Provide the (X, Y) coordinate of the cell's center where the given text is located.  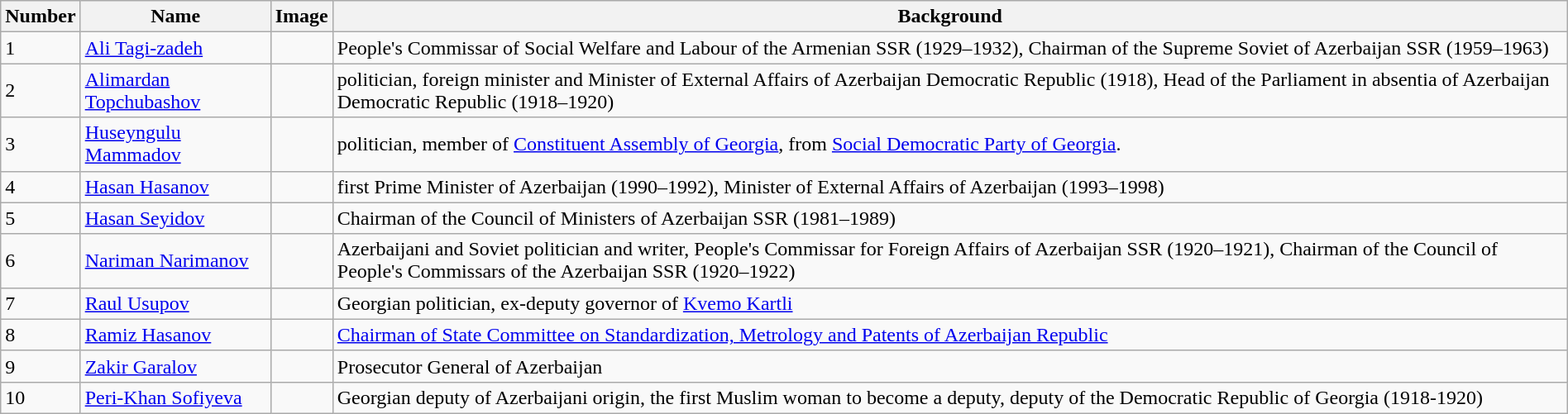
10 (41, 397)
5 (41, 218)
Ali Tagi-zadeh (175, 48)
Name (175, 17)
Background (949, 17)
Chairman of State Committee on Standardization, Metrology and Patents of Azerbaijan Republic (949, 335)
6 (41, 261)
Nariman Narimanov (175, 261)
Hasan Seyidov (175, 218)
4 (41, 187)
Georgian politician, ex-deputy governor of Kvemo Kartli (949, 303)
Ramiz Hasanov (175, 335)
Alimardan Topchubashov (175, 91)
first Prime Minister of Azerbaijan (1990–1992), Minister of External Affairs of Azerbaijan (1993–1998) (949, 187)
Hasan Hasanov (175, 187)
Number (41, 17)
2 (41, 91)
1 (41, 48)
Georgian deputy of Azerbaijani origin, the first Muslim woman to become a deputy, deputy of the Democratic Republic of Georgia (1918-1920) (949, 397)
People's Commissar of Social Welfare and Labour of the Armenian SSR (1929–1932), Chairman of the Supreme Soviet of Azerbaijan SSR (1959–1963) (949, 48)
politician, member of Constituent Assembly of Georgia, from Social Democratic Party of Georgia. (949, 144)
8 (41, 335)
Peri-Khan Sofiyeva (175, 397)
7 (41, 303)
Chairman of the Council of Ministers of Azerbaijan SSR (1981–1989) (949, 218)
Zakir Garalov (175, 366)
3 (41, 144)
Raul Usupov (175, 303)
Image (301, 17)
9 (41, 366)
Prosecutor General of Azerbaijan (949, 366)
Huseyngulu Mammadov (175, 144)
